Locate the cell with the specified text and output its (X, Y) center coordinate. 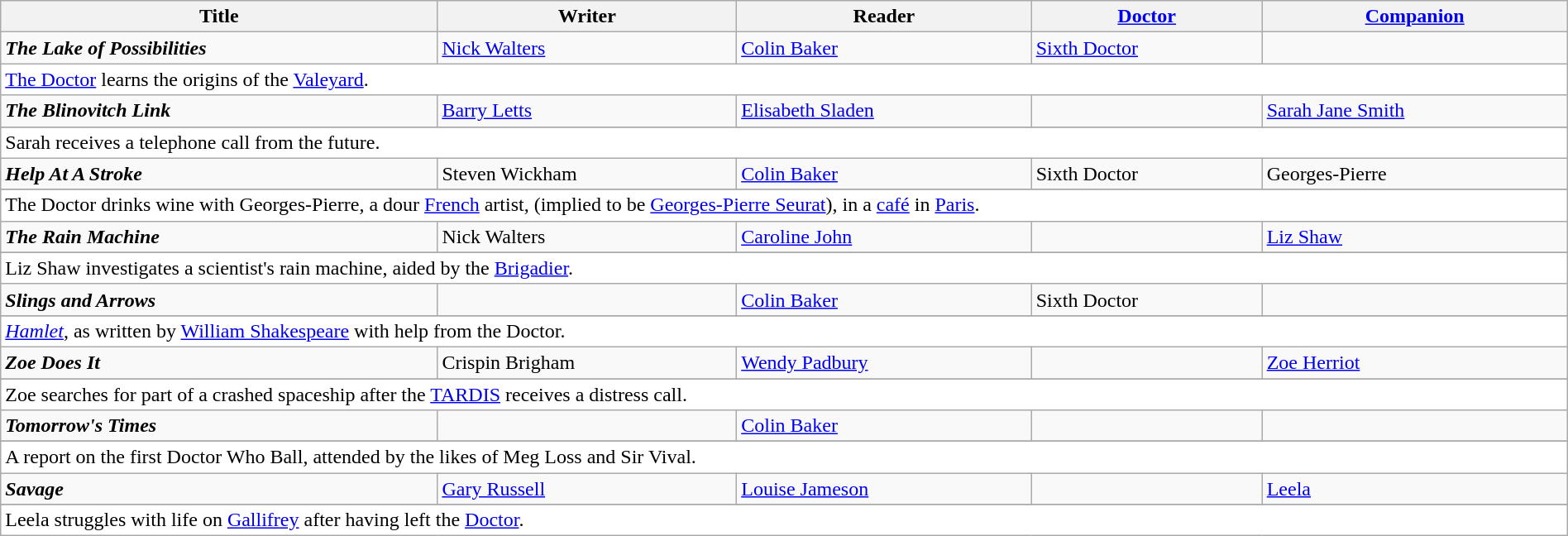
Liz Shaw (1414, 237)
Zoe searches for part of a crashed spaceship after the TARDIS receives a distress call. (784, 395)
Leela (1414, 489)
Title (219, 17)
Companion (1414, 17)
Steven Wickham (587, 174)
Barry Letts (587, 111)
Doctor (1146, 17)
The Blinovitch Link (219, 111)
Georges-Pierre (1414, 174)
Slings and Arrows (219, 299)
Zoe Does It (219, 362)
Leela struggles with life on Gallifrey after having left the Doctor. (784, 520)
The Doctor drinks wine with Georges-Pierre, a dour French artist, (implied to be Georges-Pierre Seurat), in a café in Paris. (784, 205)
Reader (884, 17)
Savage (219, 489)
Louise Jameson (884, 489)
Help At A Stroke (219, 174)
Liz Shaw investigates a scientist's rain machine, aided by the Brigadier. (784, 268)
Hamlet, as written by William Shakespeare with help from the Doctor. (784, 331)
The Doctor learns the origins of the Valeyard. (784, 79)
Writer (587, 17)
The Rain Machine (219, 237)
Zoe Herriot (1414, 362)
The Lake of Possibilities (219, 48)
Sarah Jane Smith (1414, 111)
Elisabeth Sladen (884, 111)
Gary Russell (587, 489)
Crispin Brigham (587, 362)
Wendy Padbury (884, 362)
Caroline John (884, 237)
Sarah receives a telephone call from the future. (784, 142)
Tomorrow's Times (219, 426)
A report on the first Doctor Who Ball, attended by the likes of Meg Loss and Sir Vival. (784, 457)
